Output the (x, y) coordinate of the center of the cell containing the given text.  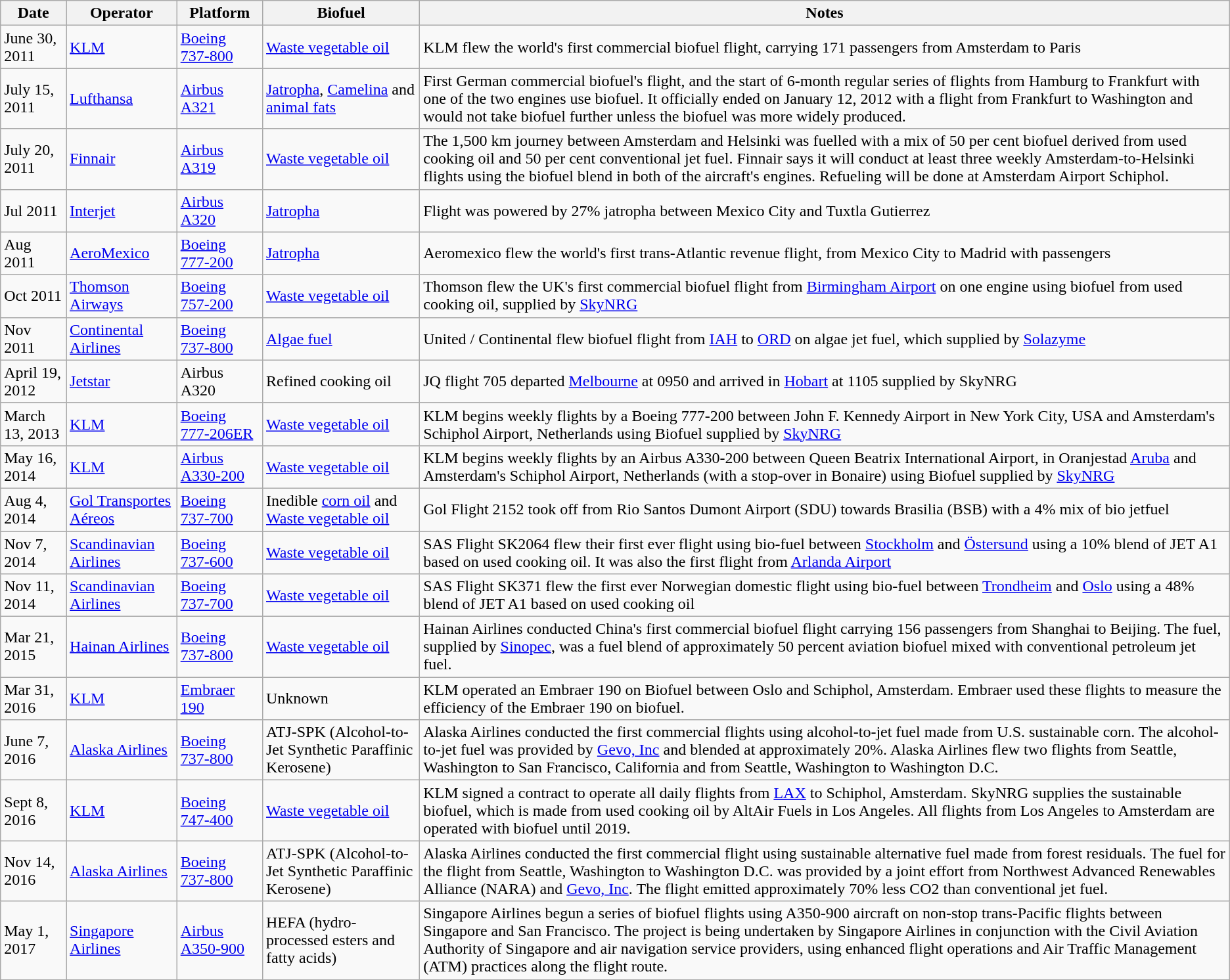
Jetstar (122, 381)
Unknown (340, 699)
Notes (825, 13)
March 13, 2013 (34, 424)
Gol Transportes Aéreos (122, 510)
Lufthansa (122, 99)
Gol Flight 2152 took off from Rio Santos Dumont Airport (SDU) towards Brasilia (BSB) with a 4% mix of bio jetfuel (825, 510)
Aeromexico flew the world's first trans-Atlantic revenue flight, from Mexico City to Madrid with passengers (825, 254)
Algae fuel (340, 339)
Boeing 737-600 (219, 552)
Boeing 747-400 (219, 811)
May 16, 2014 (34, 466)
Jul 2011 (34, 210)
Boeing 777-200 (219, 254)
Airbus A321 (219, 99)
Flight was powered by 27% jatropha between Mexico City and Tuxtla Gutierrez (825, 210)
Date (34, 13)
Singapore Airlines (122, 941)
Hainan Airlines (122, 647)
July 20, 2011 (34, 159)
JQ flight 705 departed Melbourne at 0950 and arrived in Hobart at 1105 supplied by SkyNRG (825, 381)
Aug 2011 (34, 254)
June 30, 2011 (34, 47)
Finnair (122, 159)
April 19, 2012 (34, 381)
AeroMexico (122, 254)
Operator (122, 13)
Boeing 757-200 (219, 296)
Sept 8, 2016 (34, 811)
Refined cooking oil (340, 381)
Nov 14, 2016 (34, 871)
Mar 21, 2015 (34, 647)
July 15, 2011 (34, 99)
Embraer 190 (219, 699)
Airbus A319 (219, 159)
Platform (219, 13)
Biofuel (340, 13)
Airbus A350-900 (219, 941)
Nov 2011 (34, 339)
June 7, 2016 (34, 750)
Inedible corn oil and Waste vegetable oil (340, 510)
Thomson flew the UK's first commercial biofuel flight from Birmingham Airport on one engine using biofuel from used cooking oil, supplied by SkyNRG (825, 296)
Boeing 777-206ER (219, 424)
Nov 7, 2014 (34, 552)
United / Continental flew biofuel flight from IAH to ORD on algae jet fuel, which supplied by Solazyme (825, 339)
Interjet (122, 210)
Jatropha, Camelina and animal fats (340, 99)
KLM flew the world's first commercial biofuel flight, carrying 171 passengers from Amsterdam to Paris (825, 47)
May 1, 2017 (34, 941)
Continental Airlines (122, 339)
Aug 4, 2014 (34, 510)
Thomson Airways (122, 296)
Airbus A330-200 (219, 466)
Oct 2011 (34, 296)
HEFA (hydro-processed esters and fatty acids) (340, 941)
Mar 31, 2016 (34, 699)
Nov 11, 2014 (34, 595)
